Pinpoint the cell where the given text exists, returning its (X, Y) midpoint coordinate. 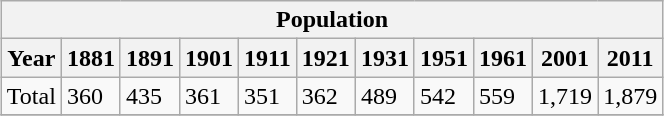
1891 (150, 58)
2011 (630, 58)
1951 (444, 58)
2001 (566, 58)
360 (90, 96)
1911 (268, 58)
489 (384, 96)
Year (31, 58)
1881 (90, 58)
362 (326, 96)
1,879 (630, 96)
559 (502, 96)
1961 (502, 58)
1901 (208, 58)
Total (31, 96)
Population (332, 20)
1,719 (566, 96)
361 (208, 96)
351 (268, 96)
542 (444, 96)
1921 (326, 58)
435 (150, 96)
1931 (384, 58)
